Pinpoint the cell where the given text exists, returning its (X, Y) midpoint coordinate. 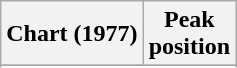
Peakposition (189, 34)
Chart (1977) (72, 34)
